Detect which cell encompasses the target text, then output its (X, Y) center coordinate. 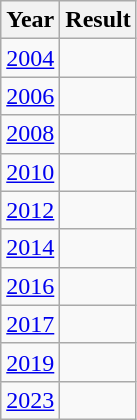
2019 (30, 362)
2006 (30, 96)
2010 (30, 172)
2004 (30, 58)
2008 (30, 134)
2012 (30, 210)
2014 (30, 248)
Year (30, 20)
2017 (30, 324)
2023 (30, 400)
Result (98, 20)
2016 (30, 286)
